Capture the cell that displays the provided text and extract its [x, y] central coordinate. 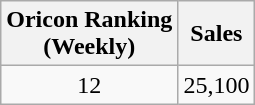
12 [90, 85]
Oricon Ranking(Weekly) [90, 34]
25,100 [216, 85]
Sales [216, 34]
